Output the [X, Y] coordinate of the center of the cell containing the given text.  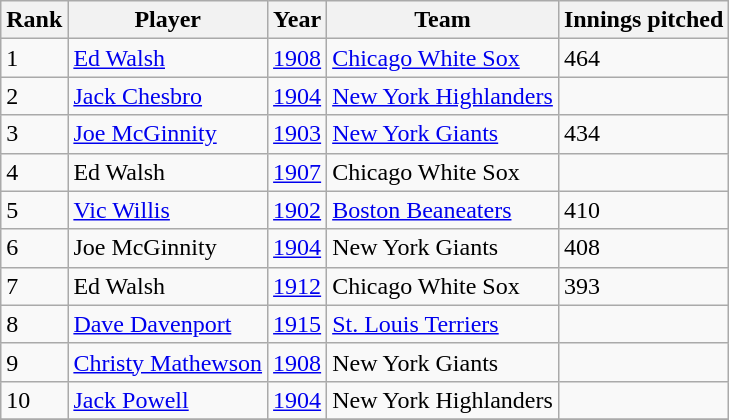
St. Louis Terriers [443, 324]
Jack Powell [168, 400]
10 [34, 400]
3 [34, 134]
Boston Beaneaters [443, 210]
Innings pitched [643, 20]
6 [34, 248]
Year [298, 20]
Rank [34, 20]
9 [34, 362]
393 [643, 286]
2 [34, 96]
1903 [298, 134]
Team [443, 20]
408 [643, 248]
1902 [298, 210]
5 [34, 210]
464 [643, 58]
410 [643, 210]
Christy Mathewson [168, 362]
1 [34, 58]
Player [168, 20]
Dave Davenport [168, 324]
8 [34, 324]
Vic Willis [168, 210]
1907 [298, 172]
Jack Chesbro [168, 96]
1912 [298, 286]
7 [34, 286]
1915 [298, 324]
4 [34, 172]
434 [643, 134]
